Capture the cell that displays the provided text and extract its (x, y) central coordinate. 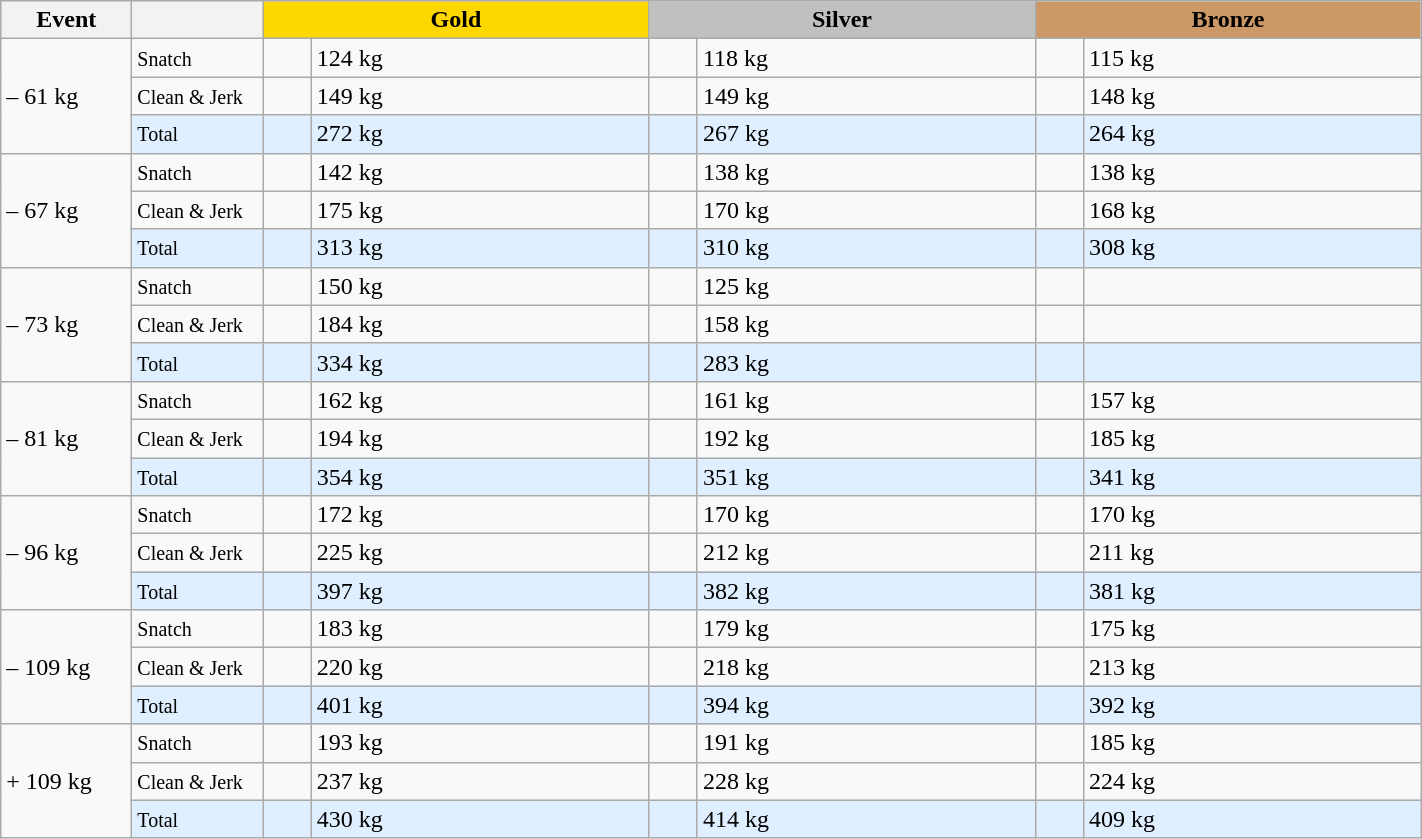
– 81 kg (66, 438)
172 kg (480, 515)
184 kg (480, 324)
313 kg (480, 248)
381 kg (1252, 591)
179 kg (866, 629)
194 kg (480, 438)
267 kg (866, 134)
183 kg (480, 629)
118 kg (866, 58)
191 kg (866, 743)
142 kg (480, 172)
225 kg (480, 553)
162 kg (480, 400)
392 kg (1252, 705)
382 kg (866, 591)
228 kg (866, 781)
220 kg (480, 667)
193 kg (480, 743)
Silver (842, 20)
401 kg (480, 705)
Bronze (1228, 20)
150 kg (480, 286)
351 kg (866, 477)
354 kg (480, 477)
237 kg (480, 781)
213 kg (1252, 667)
334 kg (480, 362)
– 61 kg (66, 96)
211 kg (1252, 553)
341 kg (1252, 477)
– 109 kg (66, 667)
125 kg (866, 286)
168 kg (1252, 210)
283 kg (866, 362)
192 kg (866, 438)
– 73 kg (66, 324)
115 kg (1252, 58)
414 kg (866, 819)
158 kg (866, 324)
224 kg (1252, 781)
Event (66, 20)
– 67 kg (66, 210)
218 kg (866, 667)
124 kg (480, 58)
– 96 kg (66, 553)
157 kg (1252, 400)
394 kg (866, 705)
264 kg (1252, 134)
148 kg (1252, 96)
310 kg (866, 248)
409 kg (1252, 819)
212 kg (866, 553)
308 kg (1252, 248)
161 kg (866, 400)
397 kg (480, 591)
Gold (456, 20)
272 kg (480, 134)
+ 109 kg (66, 781)
430 kg (480, 819)
